Find where the given text appears and provide that cell's center as [X, Y] coordinate. 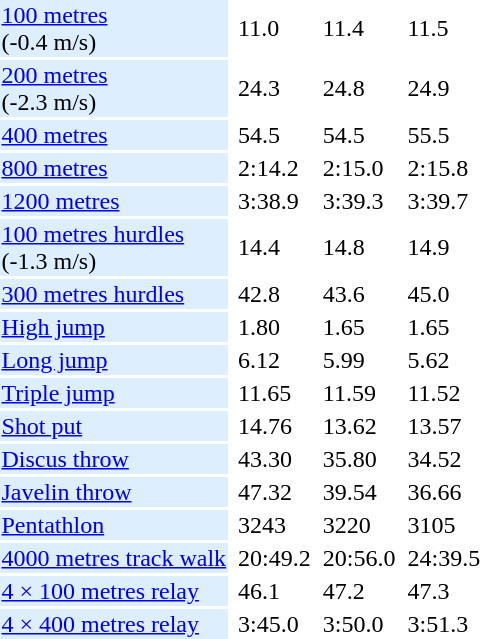
Long jump [114, 360]
46.1 [275, 591]
39.54 [359, 492]
Shot put [114, 426]
5.99 [359, 360]
2:15.0 [359, 168]
42.8 [275, 294]
20:49.2 [275, 558]
11.0 [275, 28]
43.30 [275, 459]
100 metres (-0.4 m/s) [114, 28]
3:38.9 [275, 201]
3:39.3 [359, 201]
47.2 [359, 591]
24.8 [359, 88]
Pentathlon [114, 525]
4000 metres track walk [114, 558]
6.12 [275, 360]
High jump [114, 327]
1.65 [359, 327]
24.3 [275, 88]
2:14.2 [275, 168]
4 × 400 metres relay [114, 624]
3:45.0 [275, 624]
3220 [359, 525]
1200 metres [114, 201]
400 metres [114, 135]
14.4 [275, 248]
13.62 [359, 426]
14.8 [359, 248]
43.6 [359, 294]
100 metres hurdles (-1.3 m/s) [114, 248]
800 metres [114, 168]
Discus throw [114, 459]
20:56.0 [359, 558]
3243 [275, 525]
3:50.0 [359, 624]
1.80 [275, 327]
11.59 [359, 393]
Triple jump [114, 393]
300 metres hurdles [114, 294]
11.4 [359, 28]
Javelin throw [114, 492]
14.76 [275, 426]
11.65 [275, 393]
4 × 100 metres relay [114, 591]
35.80 [359, 459]
200 metres (-2.3 m/s) [114, 88]
47.32 [275, 492]
